Detect which cell encompasses the target text, then output its [X, Y] center coordinate. 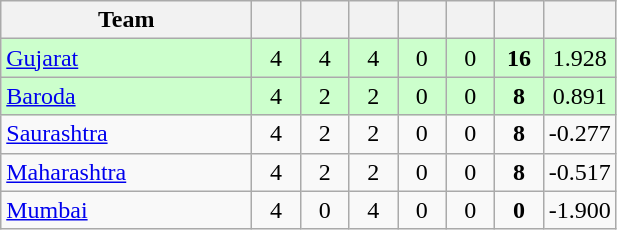
-1.900 [580, 210]
Baroda [126, 96]
0.891 [580, 96]
Team [126, 20]
Mumbai [126, 210]
Maharashtra [126, 172]
1.928 [580, 58]
-0.517 [580, 172]
Saurashtra [126, 134]
-0.277 [580, 134]
16 [520, 58]
Gujarat [126, 58]
